Search for the cell housing the specified text and yield its (X, Y) center coordinate. 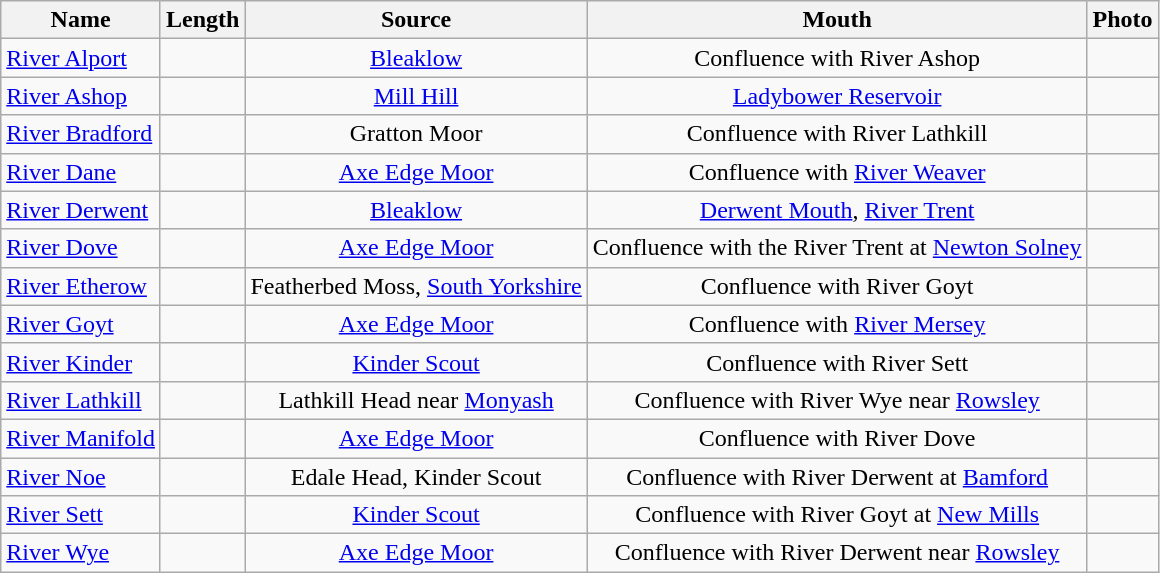
Confluence with River Wye near Rowsley (837, 400)
Ladybower Reservoir (837, 96)
Source (416, 20)
Confluence with River Derwent at Bamford (837, 477)
Length (202, 20)
Confluence with River Ashop (837, 58)
Confluence with River Lathkill (837, 134)
River Ashop (81, 96)
Mouth (837, 20)
Confluence with River Weaver (837, 172)
River Derwent (81, 210)
Mill Hill (416, 96)
River Dove (81, 248)
Confluence with River Derwent near Rowsley (837, 553)
River Wye (81, 553)
Confluence with River Goyt at New Mills (837, 515)
River Lathkill (81, 400)
River Noe (81, 477)
River Etherow (81, 286)
Confluence with River Mersey (837, 324)
Name (81, 20)
Confluence with the River Trent at Newton Solney (837, 248)
River Goyt (81, 324)
River Sett (81, 515)
River Manifold (81, 438)
River Alport (81, 58)
Confluence with River Dove (837, 438)
River Bradford (81, 134)
Photo (1122, 20)
River Dane (81, 172)
Confluence with River Sett (837, 362)
Derwent Mouth, River Trent (837, 210)
Lathkill Head near Monyash (416, 400)
River Kinder (81, 362)
Confluence with River Goyt (837, 286)
Edale Head, Kinder Scout (416, 477)
Featherbed Moss, South Yorkshire (416, 286)
Gratton Moor (416, 134)
